Extract the [X, Y] coordinate from the center of the cell holding the provided text.  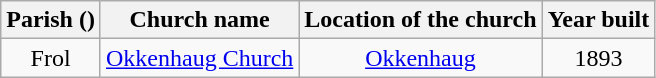
Okkenhaug Church [199, 58]
Frol [51, 58]
Parish () [51, 20]
Okkenhaug [420, 58]
Church name [199, 20]
Year built [598, 20]
1893 [598, 58]
Location of the church [420, 20]
